Return the (X, Y) coordinate for the center point of the cell that contains the specified text.  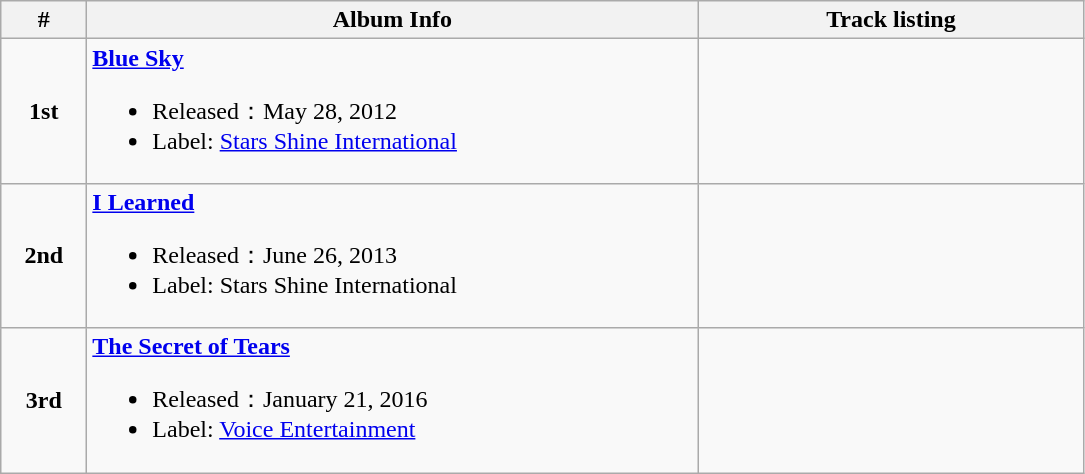
Blue SkyReleased：May 28, 2012Label: Stars Shine International (392, 112)
3rd (44, 400)
Track listing (891, 20)
I LearnedReleased：June 26, 2013Label: Stars Shine International (392, 256)
Album Info (392, 20)
1st (44, 112)
2nd (44, 256)
The Secret of TearsReleased：January 21, 2016Label: Voice Entertainment (392, 400)
# (44, 20)
